Scan for the cell matching the given text and deliver its [x, y] coordinate at center. 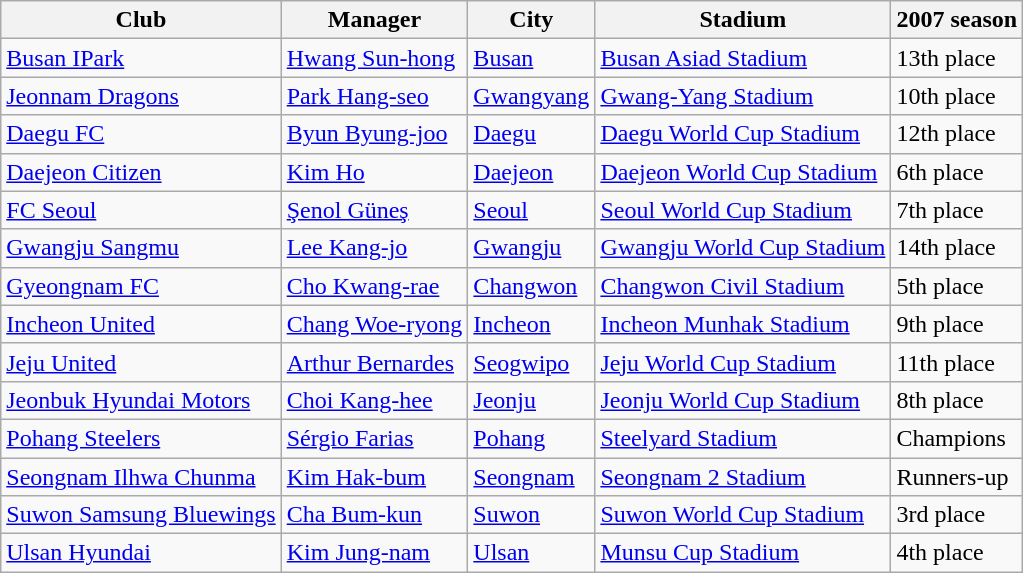
Gyeongnam FC [141, 286]
Gwangju Sangmu [141, 248]
Suwon Samsung Bluewings [141, 515]
Suwon [532, 515]
Ulsan [532, 553]
Daejeon Citizen [141, 172]
Suwon World Cup Stadium [743, 515]
Lee Kang-jo [374, 248]
14th place [957, 248]
Chang Woe-ryong [374, 324]
4th place [957, 553]
Kim Ho [374, 172]
Runners-up [957, 477]
Stadium [743, 20]
Cho Kwang-rae [374, 286]
5th place [957, 286]
Kim Hak-bum [374, 477]
Incheon United [141, 324]
12th place [957, 134]
10th place [957, 96]
Daejeon [532, 172]
Daegu World Cup Stadium [743, 134]
6th place [957, 172]
Arthur Bernardes [374, 362]
Champions [957, 438]
7th place [957, 210]
Gwangyang [532, 96]
11th place [957, 362]
Park Hang-seo [374, 96]
Byun Byung-joo [374, 134]
Jeonju World Cup Stadium [743, 400]
Incheon [532, 324]
Busan [532, 58]
Sérgio Farias [374, 438]
13th place [957, 58]
Pohang Steelers [141, 438]
Pohang [532, 438]
Changwon [532, 286]
Changwon Civil Stadium [743, 286]
Busan Asiad Stadium [743, 58]
Busan IPark [141, 58]
Seogwipo [532, 362]
Kim Jung-nam [374, 553]
Jeju United [141, 362]
Jeju World Cup Stadium [743, 362]
Seoul [532, 210]
Munsu Cup Stadium [743, 553]
Choi Kang-hee [374, 400]
Gwangju World Cup Stadium [743, 248]
Seongnam [532, 477]
Jeonju [532, 400]
Jeonbuk Hyundai Motors [141, 400]
Gwangju [532, 248]
Daegu FC [141, 134]
3rd place [957, 515]
Gwang-Yang Stadium [743, 96]
Daegu [532, 134]
Club [141, 20]
Şenol Güneş [374, 210]
Cha Bum-kun [374, 515]
Seongnam Ilhwa Chunma [141, 477]
Incheon Munhak Stadium [743, 324]
Jeonnam Dragons [141, 96]
City [532, 20]
8th place [957, 400]
Daejeon World Cup Stadium [743, 172]
Hwang Sun-hong [374, 58]
FC Seoul [141, 210]
Steelyard Stadium [743, 438]
Seongnam 2 Stadium [743, 477]
9th place [957, 324]
2007 season [957, 20]
Ulsan Hyundai [141, 553]
Manager [374, 20]
Seoul World Cup Stadium [743, 210]
